Search for the cell housing the specified text and yield its (X, Y) center coordinate. 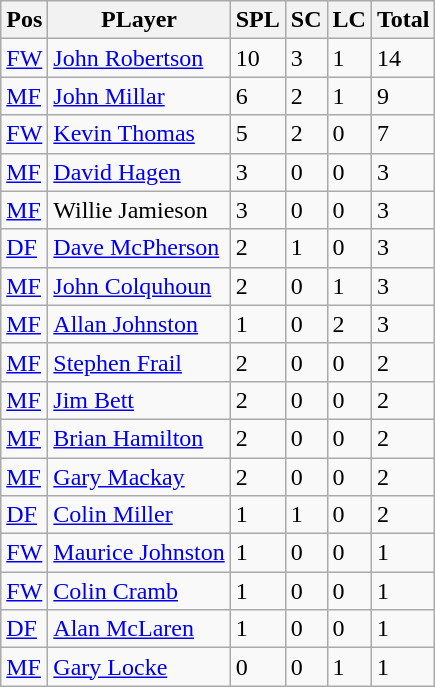
David Hagen (139, 172)
Maurice Johnston (139, 553)
John Millar (139, 96)
Gary Mackay (139, 477)
SPL (258, 20)
5 (258, 134)
LC (349, 20)
Gary Locke (139, 667)
Kevin Thomas (139, 134)
Allan Johnston (139, 324)
Alan McLaren (139, 629)
10 (258, 58)
PLayer (139, 20)
7 (403, 134)
SC (306, 20)
John Colquhoun (139, 286)
Willie Jamieson (139, 210)
Jim Bett (139, 400)
Pos (24, 20)
14 (403, 58)
Brian Hamilton (139, 438)
John Robertson (139, 58)
Dave McPherson (139, 248)
9 (403, 96)
6 (258, 96)
Stephen Frail (139, 362)
Total (403, 20)
Colin Cramb (139, 591)
Colin Miller (139, 515)
